Locate the cell with the specified text and output its (x, y) center coordinate. 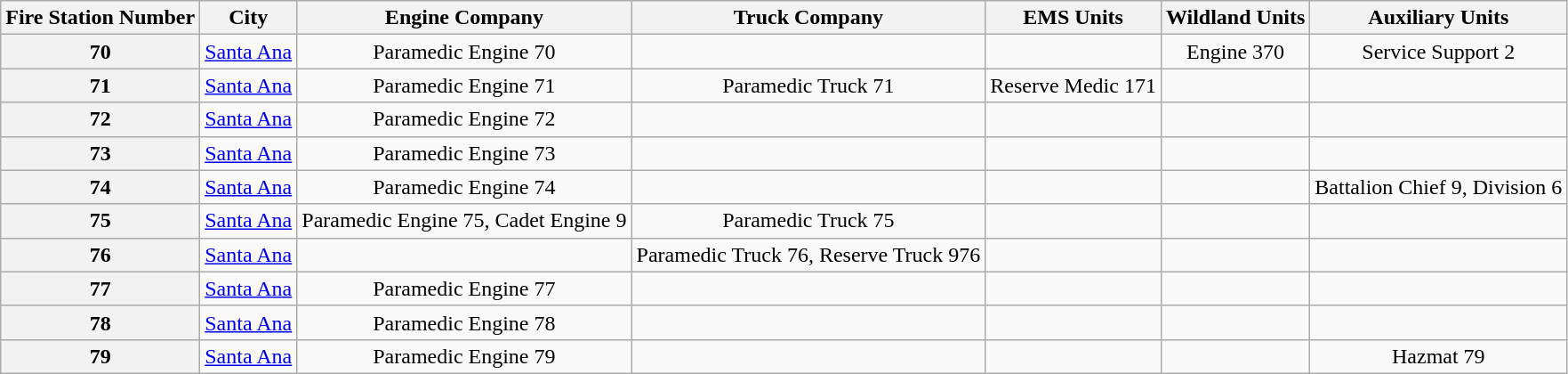
75 (101, 221)
Auxiliary Units (1439, 18)
Hazmat 79 (1439, 356)
Paramedic Engine 73 (464, 153)
Paramedic Engine 77 (464, 289)
Paramedic Engine 78 (464, 322)
Paramedic Truck 76, Reserve Truck 976 (808, 255)
Fire Station Number (101, 18)
Paramedic Engine 70 (464, 52)
Engine Company (464, 18)
City (249, 18)
74 (101, 187)
Paramedic Truck 71 (808, 85)
Truck Company (808, 18)
73 (101, 153)
Paramedic Engine 75, Cadet Engine 9 (464, 221)
Paramedic Engine 72 (464, 119)
71 (101, 85)
Engine 370 (1234, 52)
Paramedic Engine 71 (464, 85)
78 (101, 322)
Paramedic Engine 74 (464, 187)
EMS Units (1073, 18)
79 (101, 356)
76 (101, 255)
Wildland Units (1234, 18)
Service Support 2 (1439, 52)
Reserve Medic 171 (1073, 85)
72 (101, 119)
77 (101, 289)
Battalion Chief 9, Division 6 (1439, 187)
Paramedic Truck 75 (808, 221)
Paramedic Engine 79 (464, 356)
70 (101, 52)
